Return the (X, Y) coordinate for the center point of the cell that contains the specified text.  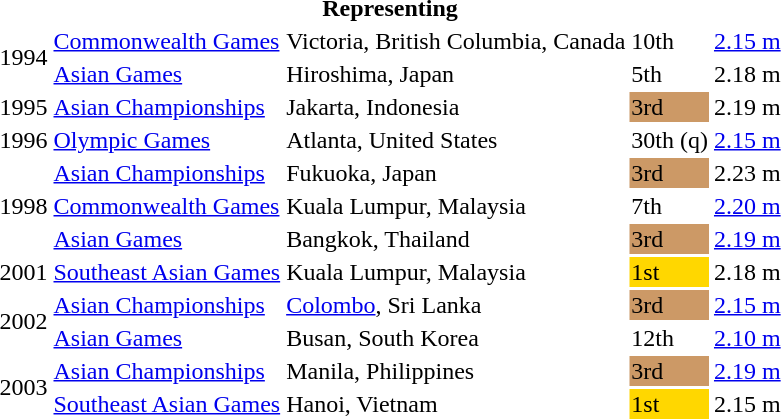
30th (q) (670, 140)
5th (670, 74)
Fukuoka, Japan (456, 173)
10th (670, 41)
Manila, Philippines (456, 371)
Bangkok, Thailand (456, 239)
Colombo, Sri Lanka (456, 305)
Hanoi, Vietnam (456, 404)
Hiroshima, Japan (456, 74)
Jakarta, Indonesia (456, 107)
Atlanta, United States (456, 140)
Olympic Games (167, 140)
Busan, South Korea (456, 338)
7th (670, 206)
Victoria, British Columbia, Canada (456, 41)
12th (670, 338)
